Identify which cell holds the provided text, then report its [X, Y] central coordinate. 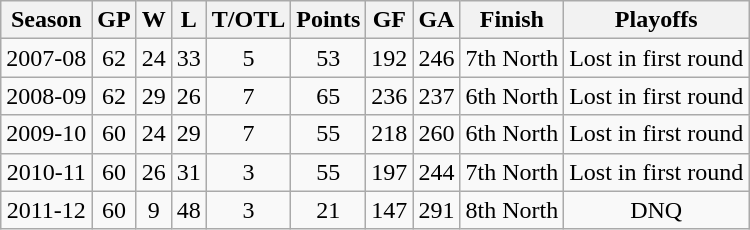
GP [114, 20]
33 [188, 58]
246 [436, 58]
53 [328, 58]
197 [390, 172]
260 [436, 134]
236 [390, 96]
GA [436, 20]
147 [390, 210]
65 [328, 96]
48 [188, 210]
218 [390, 134]
9 [154, 210]
237 [436, 96]
L [188, 20]
2007-08 [46, 58]
192 [390, 58]
T/OTL [248, 20]
GF [390, 20]
DNQ [656, 210]
5 [248, 58]
Finish [512, 20]
8th North [512, 210]
W [154, 20]
21 [328, 210]
244 [436, 172]
291 [436, 210]
31 [188, 172]
2009-10 [46, 134]
2011-12 [46, 210]
Points [328, 20]
Playoffs [656, 20]
2010-11 [46, 172]
2008-09 [46, 96]
Season [46, 20]
